Identify which cell holds the provided text, then report its (X, Y) central coordinate. 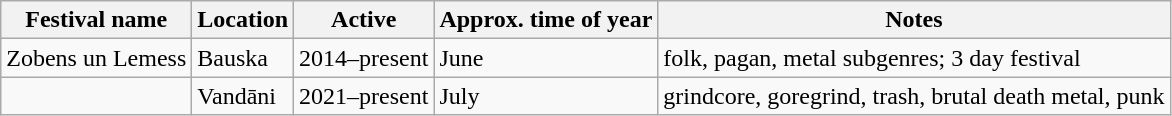
Zobens un Lemess (96, 58)
June (546, 58)
grindcore, goregrind, trash, brutal death metal, punk (914, 96)
folk, pagan, metal subgenres; 3 day festival (914, 58)
Vandāni (243, 96)
2021–present (364, 96)
Location (243, 20)
Notes (914, 20)
Active (364, 20)
Festival name (96, 20)
Approx. time of year (546, 20)
July (546, 96)
2014–present (364, 58)
Bauska (243, 58)
